Identify which cell holds the provided text, then report its [X, Y] central coordinate. 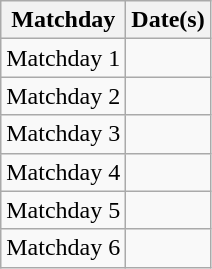
Date(s) [168, 20]
Matchday 1 [64, 58]
Matchday 3 [64, 134]
Matchday 2 [64, 96]
Matchday 5 [64, 210]
Matchday 4 [64, 172]
Matchday [64, 20]
Matchday 6 [64, 248]
